Output the [X, Y] coordinate of the center of the cell containing the given text.  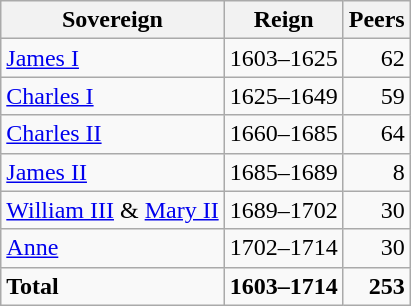
1660–1685 [284, 134]
62 [376, 58]
Reign [284, 20]
Anne [112, 248]
Peers [376, 20]
Sovereign [112, 20]
1603–1625 [284, 58]
64 [376, 134]
Charles II [112, 134]
1702–1714 [284, 248]
Total [112, 286]
1689–1702 [284, 210]
1625–1649 [284, 96]
Charles I [112, 96]
James I [112, 58]
253 [376, 286]
1685–1689 [284, 172]
William III & Mary II [112, 210]
1603–1714 [284, 286]
James II [112, 172]
59 [376, 96]
8 [376, 172]
